Scan for the cell matching the given text and deliver its (X, Y) coordinate at center. 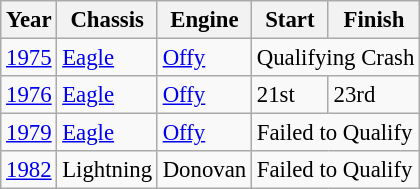
1976 (29, 95)
Start (290, 20)
1982 (29, 170)
23rd (374, 95)
Qualifying Crash (335, 58)
Donovan (204, 170)
1975 (29, 58)
Chassis (107, 20)
1979 (29, 133)
Finish (374, 20)
Engine (204, 20)
Lightning (107, 170)
21st (290, 95)
Year (29, 20)
